Detect which cell encompasses the target text, then output its (x, y) center coordinate. 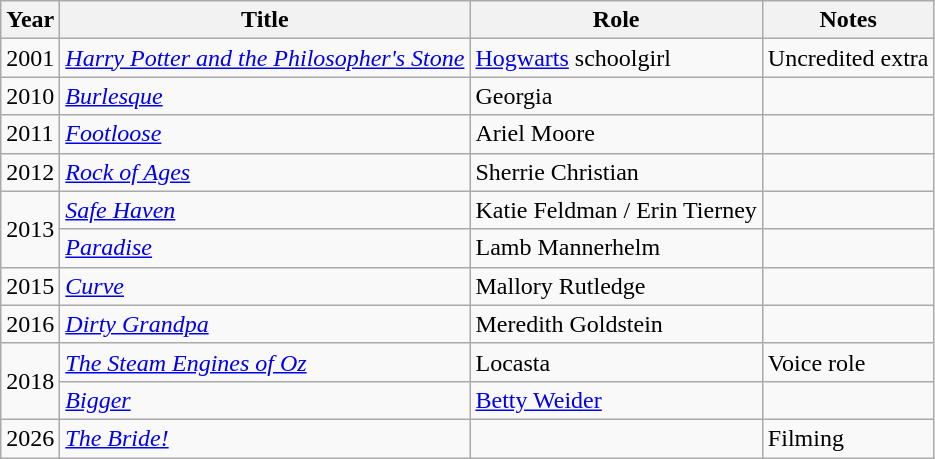
Sherrie Christian (616, 172)
The Steam Engines of Oz (265, 362)
Role (616, 20)
2016 (30, 324)
Betty Weider (616, 400)
2013 (30, 229)
Filming (848, 438)
Rock of Ages (265, 172)
2001 (30, 58)
Meredith Goldstein (616, 324)
2011 (30, 134)
Georgia (616, 96)
Curve (265, 286)
Katie Feldman / Erin Tierney (616, 210)
2010 (30, 96)
2018 (30, 381)
2026 (30, 438)
Dirty Grandpa (265, 324)
Safe Haven (265, 210)
Notes (848, 20)
Hogwarts schoolgirl (616, 58)
Year (30, 20)
Bigger (265, 400)
Locasta (616, 362)
Uncredited extra (848, 58)
Mallory Rutledge (616, 286)
Lamb Mannerhelm (616, 248)
Voice role (848, 362)
Harry Potter and the Philosopher's Stone (265, 58)
Title (265, 20)
2012 (30, 172)
Ariel Moore (616, 134)
The Bride! (265, 438)
Paradise (265, 248)
2015 (30, 286)
Burlesque (265, 96)
Footloose (265, 134)
